Output the [x, y] coordinate of the center of the cell containing the given text.  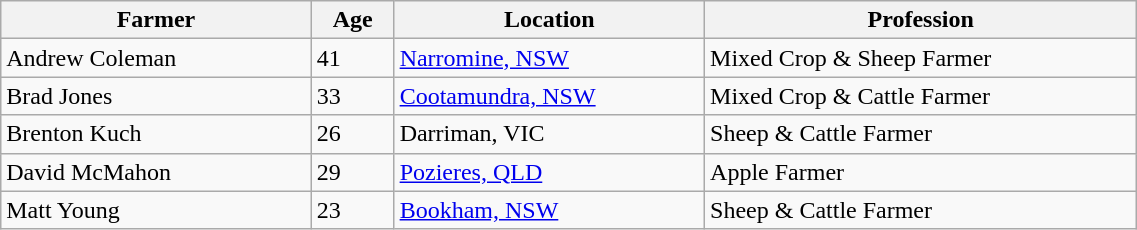
Apple Farmer [921, 172]
Matt Young [156, 210]
Bookham, NSW [549, 210]
29 [352, 172]
Darriman, VIC [549, 134]
Farmer [156, 20]
Brenton Kuch [156, 134]
David McMahon [156, 172]
Mixed Crop & Cattle Farmer [921, 96]
Brad Jones [156, 96]
Location [549, 20]
Andrew Coleman [156, 58]
26 [352, 134]
Cootamundra, NSW [549, 96]
Mixed Crop & Sheep Farmer [921, 58]
Narromine, NSW [549, 58]
41 [352, 58]
33 [352, 96]
23 [352, 210]
Age [352, 20]
Pozieres, QLD [549, 172]
Profession [921, 20]
